Extract the [x, y] coordinate from the center of the cell holding the provided text.  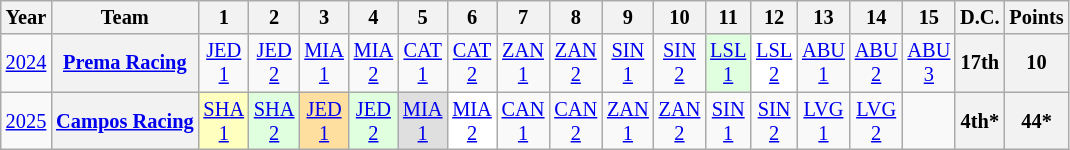
Team [124, 17]
CAN1 [524, 121]
Year [26, 17]
2025 [26, 121]
6 [472, 17]
15 [930, 17]
ABU2 [876, 63]
D.C. [980, 17]
LVG1 [824, 121]
1 [223, 17]
ABU3 [930, 63]
12 [774, 17]
13 [824, 17]
8 [576, 17]
CAN2 [576, 121]
2 [274, 17]
7 [524, 17]
LSL1 [728, 63]
LVG2 [876, 121]
17th [980, 63]
44* [1037, 121]
14 [876, 17]
11 [728, 17]
Campos Racing [124, 121]
Prema Racing [124, 63]
CAT1 [422, 63]
ABU1 [824, 63]
4 [374, 17]
4th* [980, 121]
CAT2 [472, 63]
SHA1 [223, 121]
SHA2 [274, 121]
5 [422, 17]
9 [628, 17]
Points [1037, 17]
LSL2 [774, 63]
2024 [26, 63]
3 [324, 17]
